Pinpoint the cell where the given text exists, returning its [x, y] midpoint coordinate. 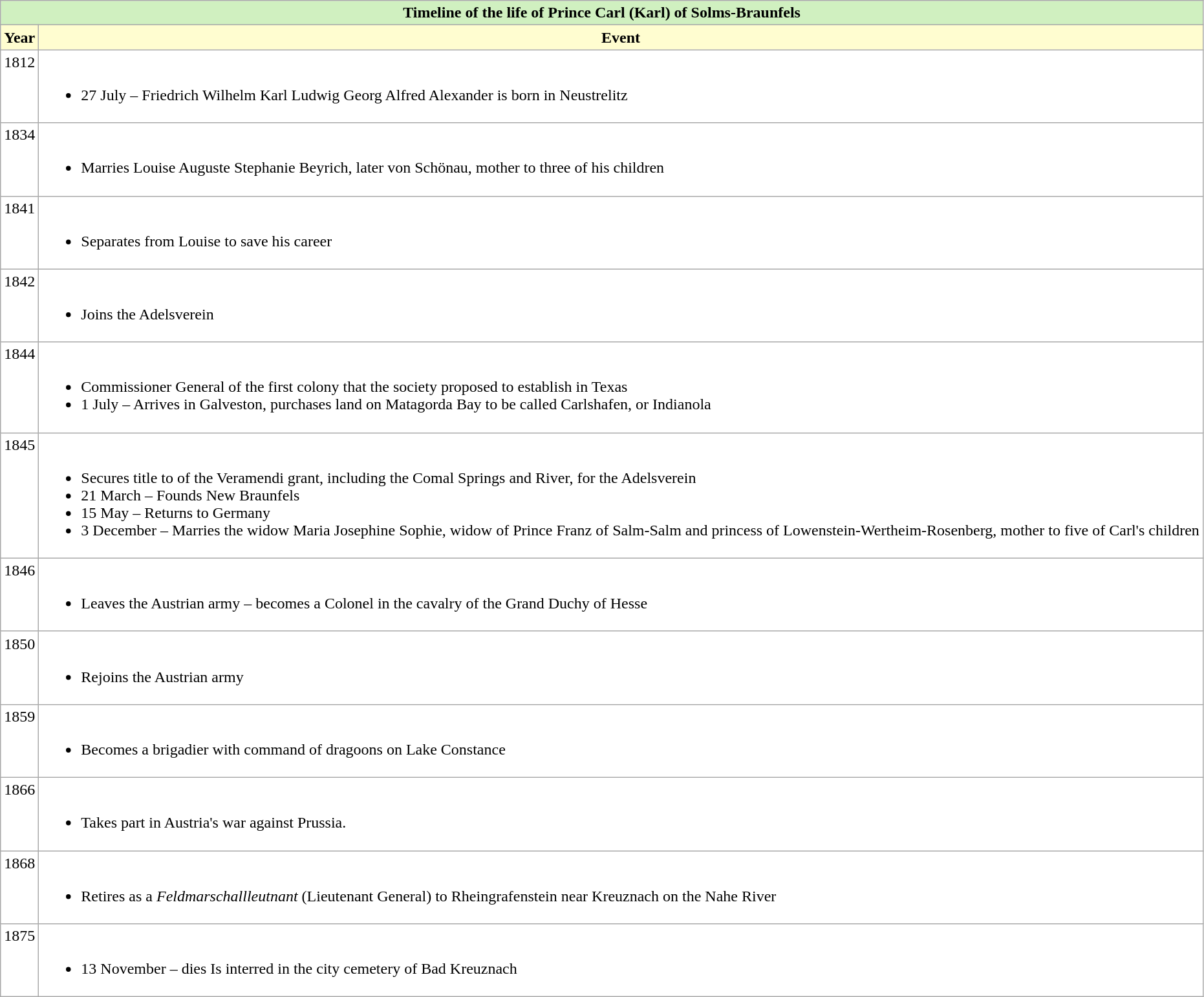
1834 [19, 159]
1868 [19, 887]
Becomes a brigadier with command of dragoons on Lake Constance [621, 741]
13 November – dies Is interred in the city cemetery of Bad Kreuznach [621, 961]
Takes part in Austria's war against Prussia. [621, 813]
1875 [19, 961]
Retires as a Feldmarschallleutnant (Lieutenant General) to Rheingrafenstein near Kreuznach on the Nahe River [621, 887]
1844 [19, 387]
1812 [19, 87]
1842 [19, 305]
Timeline of the life of Prince Carl (Karl) of Solms-Braunfels [602, 13]
Year [19, 38]
1859 [19, 741]
1846 [19, 595]
Leaves the Austrian army – becomes a Colonel in the cavalry of the Grand Duchy of Hesse [621, 595]
Event [621, 38]
Rejoins the Austrian army [621, 667]
Marries Louise Auguste Stephanie Beyrich, later von Schönau, mother to three of his children [621, 159]
1866 [19, 813]
1841 [19, 233]
1850 [19, 667]
Separates from Louise to save his career [621, 233]
Joins the Adelsverein [621, 305]
1845 [19, 495]
27 July – Friedrich Wilhelm Karl Ludwig Georg Alfred Alexander is born in Neustrelitz [621, 87]
